Detect which cell encompasses the target text, then output its [x, y] center coordinate. 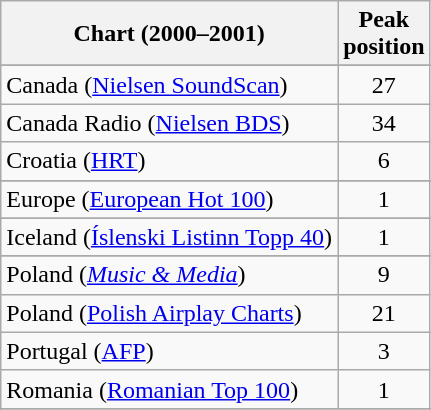
Peakposition [384, 34]
Canada (Nielsen SoundScan) [170, 85]
Canada Radio (Nielsen BDS) [170, 123]
Europe (European Hot 100) [170, 199]
21 [384, 313]
9 [384, 275]
Iceland (Íslenski Listinn Topp 40) [170, 237]
Chart (2000–2001) [170, 34]
34 [384, 123]
Croatia (HRT) [170, 161]
6 [384, 161]
Poland (Polish Airplay Charts) [170, 313]
Portugal (AFP) [170, 351]
3 [384, 351]
Romania (Romanian Top 100) [170, 389]
Poland (Music & Media) [170, 275]
27 [384, 85]
